Provide the (x, y) coordinate of the cell's center where the given text is located.  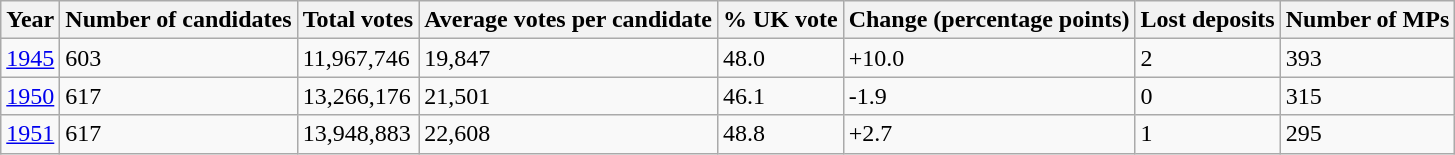
315 (1368, 96)
48.8 (780, 134)
21,501 (568, 96)
295 (1368, 134)
22,608 (568, 134)
13,948,883 (358, 134)
46.1 (780, 96)
1 (1208, 134)
1950 (30, 96)
13,266,176 (358, 96)
+2.7 (989, 134)
-1.9 (989, 96)
Number of candidates (178, 20)
19,847 (568, 58)
Average votes per candidate (568, 20)
Total votes (358, 20)
0 (1208, 96)
Year (30, 20)
Number of MPs (1368, 20)
393 (1368, 58)
% UK vote (780, 20)
48.0 (780, 58)
Lost deposits (1208, 20)
1951 (30, 134)
603 (178, 58)
11,967,746 (358, 58)
Change (percentage points) (989, 20)
1945 (30, 58)
2 (1208, 58)
+10.0 (989, 58)
